Pinpoint the cell where the given text exists, returning its [X, Y] midpoint coordinate. 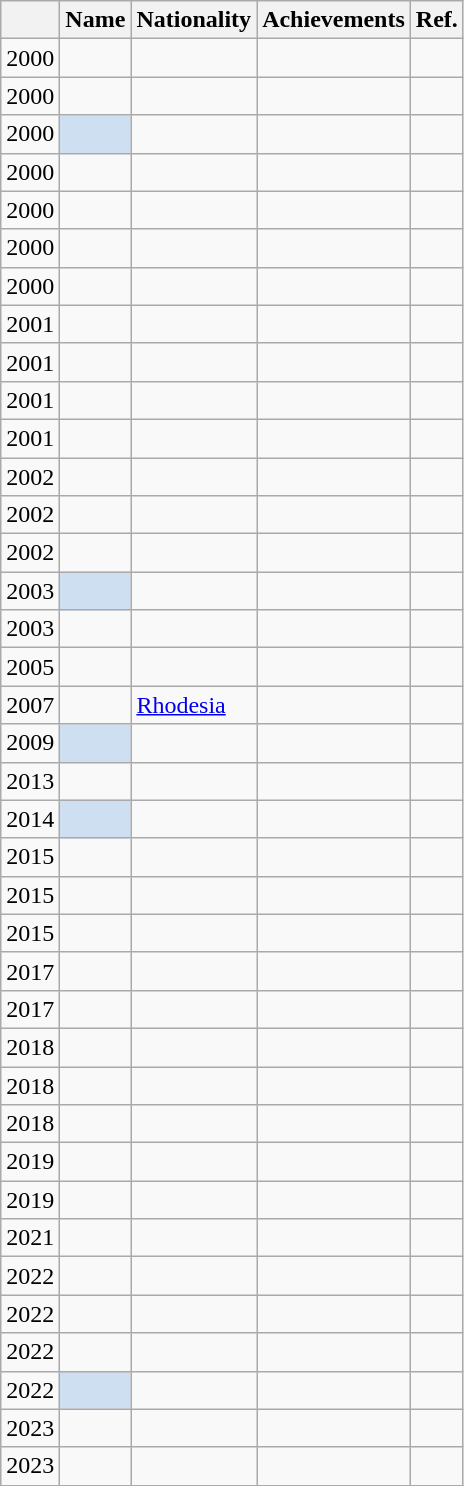
Nationality [194, 20]
2005 [30, 667]
Rhodesia [194, 705]
2013 [30, 781]
2007 [30, 705]
2014 [30, 819]
Achievements [334, 20]
Name [96, 20]
2009 [30, 743]
2021 [30, 1238]
Ref. [436, 20]
